Determine the (X, Y) coordinate at the center of the cell enclosing the given text.  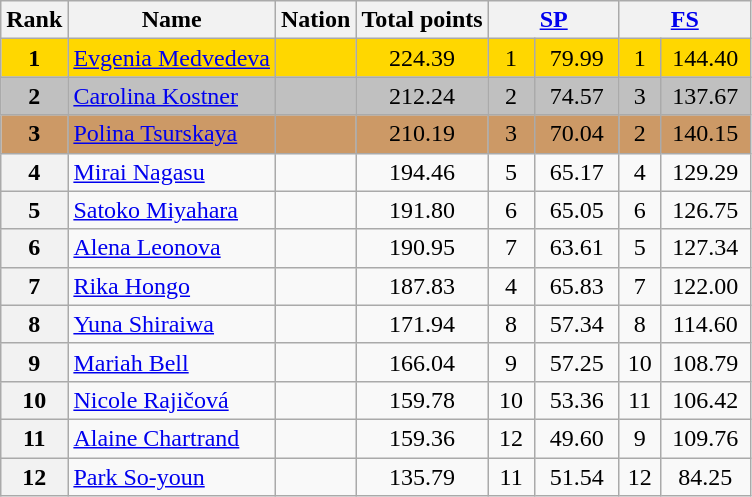
210.19 (422, 134)
108.79 (705, 362)
Alaine Chartrand (172, 438)
FS (684, 20)
127.34 (705, 248)
135.79 (422, 477)
Mirai Nagasu (172, 172)
224.39 (422, 58)
126.75 (705, 210)
109.76 (705, 438)
65.17 (576, 172)
57.25 (576, 362)
171.94 (422, 324)
Alena Leonova (172, 248)
53.36 (576, 400)
Mariah Bell (172, 362)
57.34 (576, 324)
74.57 (576, 96)
129.29 (705, 172)
Satoko Miyahara (172, 210)
166.04 (422, 362)
Nation (316, 20)
Park So-youn (172, 477)
79.99 (576, 58)
212.24 (422, 96)
122.00 (705, 286)
Rank (34, 20)
84.25 (705, 477)
190.95 (422, 248)
65.05 (576, 210)
Evgenia Medvedeva (172, 58)
140.15 (705, 134)
106.42 (705, 400)
191.80 (422, 210)
Total points (422, 20)
159.36 (422, 438)
Name (172, 20)
70.04 (576, 134)
SP (554, 20)
Yuna Shiraiwa (172, 324)
159.78 (422, 400)
144.40 (705, 58)
49.60 (576, 438)
194.46 (422, 172)
Carolina Kostner (172, 96)
51.54 (576, 477)
Nicole Rajičová (172, 400)
187.83 (422, 286)
65.83 (576, 286)
63.61 (576, 248)
Polina Tsurskaya (172, 134)
Rika Hongo (172, 286)
114.60 (705, 324)
137.67 (705, 96)
